Search for the cell housing the specified text and yield its (X, Y) center coordinate. 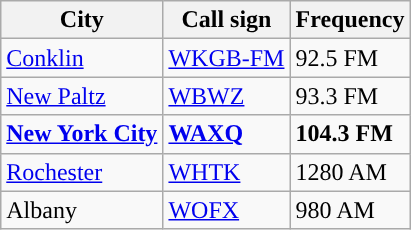
WKGB-FM (226, 58)
1280 AM (350, 172)
WHTK (226, 172)
93.3 FM (350, 96)
Call sign (226, 20)
New York City (82, 134)
980 AM (350, 210)
104.3 FM (350, 134)
New Paltz (82, 96)
WBWZ (226, 96)
Conklin (82, 58)
WAXQ (226, 134)
WOFX (226, 210)
Rochester (82, 172)
92.5 FM (350, 58)
City (82, 20)
Frequency (350, 20)
Albany (82, 210)
